Output the [x, y] coordinate of the center of the cell containing the given text.  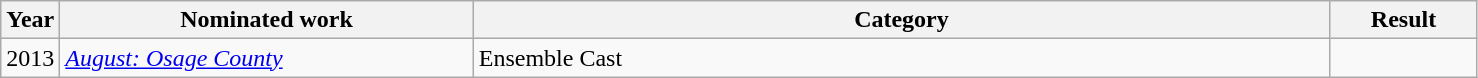
Result [1404, 20]
Ensemble Cast [901, 58]
Year [30, 20]
August: Osage County [266, 58]
2013 [30, 58]
Category [901, 20]
Nominated work [266, 20]
